Locate the cell with the specified text and output its [x, y] center coordinate. 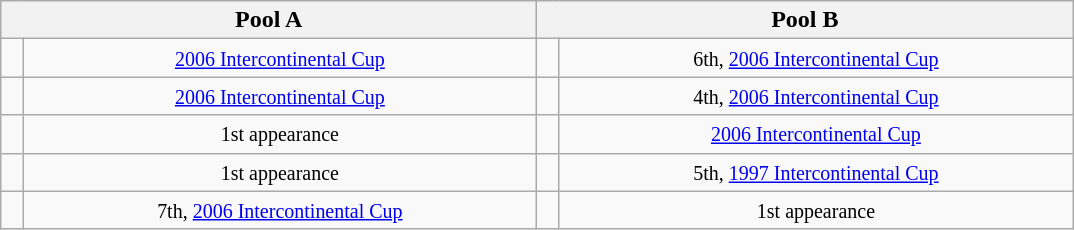
5th, 1997 Intercontinental Cup [816, 172]
7th, 2006 Intercontinental Cup [280, 210]
4th, 2006 Intercontinental Cup [816, 96]
Pool B [805, 20]
Pool A [269, 20]
6th, 2006 Intercontinental Cup [816, 58]
